Scan for the cell matching the given text and deliver its [x, y] coordinate at center. 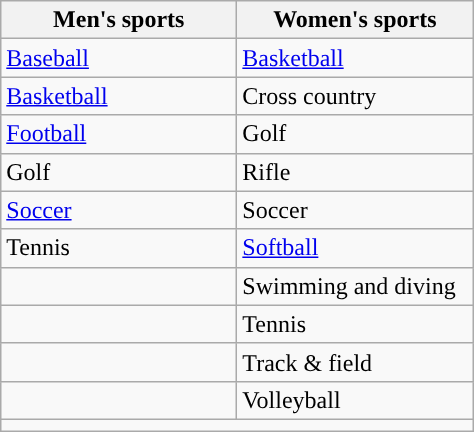
Men's sports [119, 20]
Softball [355, 248]
Football [119, 134]
Women's sports [355, 20]
Volleyball [355, 400]
Baseball [119, 58]
Swimming and diving [355, 286]
Rifle [355, 172]
Track & field [355, 362]
Cross country [355, 96]
